Extract the (x, y) coordinate from the center of the cell holding the provided text.  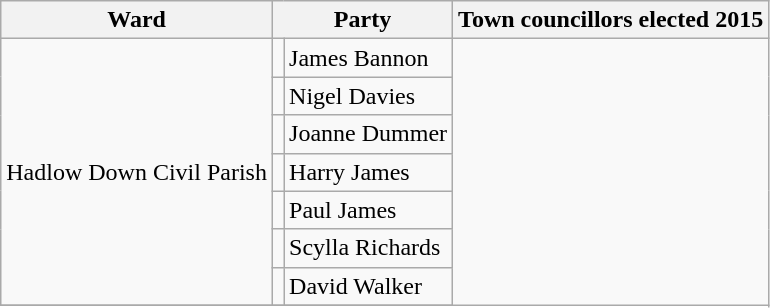
Hadlow Down Civil Parish (137, 172)
James Bannon (368, 58)
Party (362, 20)
Paul James (368, 210)
Harry James (368, 172)
David Walker (368, 286)
Nigel Davies (368, 96)
Scylla Richards (368, 248)
Ward (137, 20)
Joanne Dummer (368, 134)
Town councillors elected 2015 (611, 20)
